Search for the cell housing the specified text and yield its (X, Y) center coordinate. 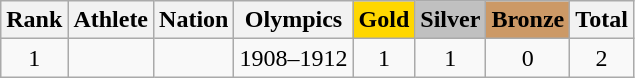
2 (602, 58)
0 (528, 58)
1908–1912 (294, 58)
Bronze (528, 20)
Rank (34, 20)
Athlete (111, 20)
Nation (194, 20)
Total (602, 20)
Silver (450, 20)
Olympics (294, 20)
Gold (384, 20)
